For the text-containing cell, return its midpoint in (x, y) coordinate format. 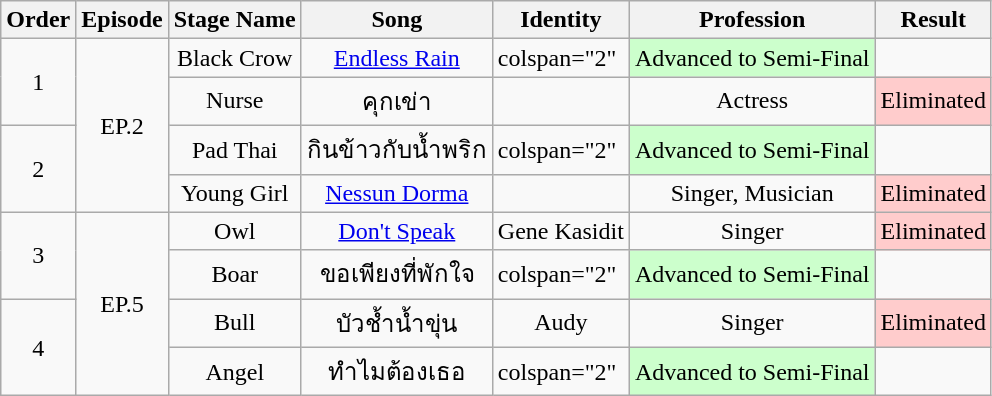
Don't Speak (396, 231)
Gene Kasidit (560, 231)
Owl (234, 231)
Actress (752, 102)
Result (933, 20)
Black Crow (234, 58)
4 (38, 348)
Young Girl (234, 193)
คุกเข่า (396, 102)
Nurse (234, 102)
Identity (560, 20)
Audy (560, 324)
2 (38, 168)
บัวช้ำน้ำขุ่น (396, 324)
Endless Rain (396, 58)
Profession (752, 20)
กินข้าวกับน้ำพริก (396, 150)
Singer, Musician (752, 193)
Stage Name (234, 20)
Song (396, 20)
ทำไมต้องเธอ (396, 372)
3 (38, 256)
EP.5 (122, 304)
Pad Thai (234, 150)
Boar (234, 274)
Order (38, 20)
Nessun Dorma (396, 193)
ขอเพียงที่พักใจ (396, 274)
Episode (122, 20)
EP.2 (122, 126)
Angel (234, 372)
Bull (234, 324)
1 (38, 82)
